Find where the given text appears and provide that cell's center as [X, Y] coordinate. 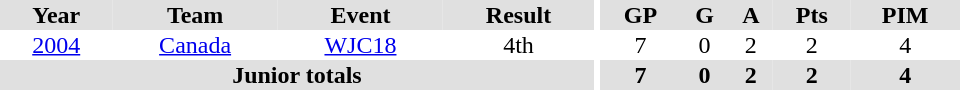
Year [56, 15]
GP [640, 15]
Pts [812, 15]
Junior totals [297, 75]
Canada [194, 45]
Result [518, 15]
4th [518, 45]
2004 [56, 45]
WJC18 [360, 45]
A [750, 15]
PIM [905, 15]
Event [360, 15]
G [705, 15]
Team [194, 15]
